Scan for the cell matching the given text and deliver its [X, Y] coordinate at center. 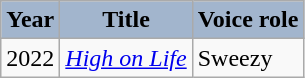
Year [30, 20]
Sweezy [248, 58]
Voice role [248, 20]
Title [126, 20]
2022 [30, 58]
High on Life [126, 58]
